Detect which cell encompasses the target text, then output its (x, y) center coordinate. 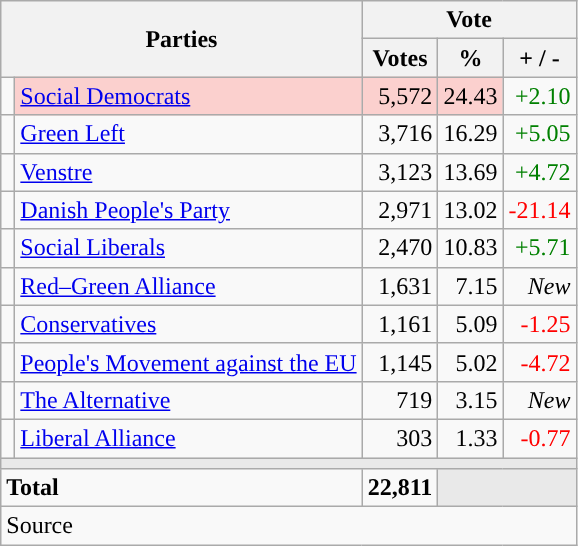
-1.25 (540, 324)
-0.77 (540, 438)
+5.05 (540, 134)
+2.10 (540, 96)
People's Movement against the EU (188, 362)
Vote (469, 20)
5.02 (470, 362)
-21.14 (540, 210)
1,631 (400, 286)
+5.71 (540, 248)
22,811 (400, 488)
1,145 (400, 362)
Social Democrats (188, 96)
Votes (400, 58)
13.02 (470, 210)
Venstre (188, 172)
Danish People's Party (188, 210)
1.33 (470, 438)
1,161 (400, 324)
+ / - (540, 58)
5,572 (400, 96)
Conservatives (188, 324)
13.69 (470, 172)
Parties (182, 39)
3,716 (400, 134)
% (470, 58)
24.43 (470, 96)
2,470 (400, 248)
Liberal Alliance (188, 438)
-4.72 (540, 362)
3,123 (400, 172)
+4.72 (540, 172)
Social Liberals (188, 248)
5.09 (470, 324)
Source (288, 526)
719 (400, 400)
7.15 (470, 286)
3.15 (470, 400)
Red–Green Alliance (188, 286)
The Alternative (188, 400)
303 (400, 438)
Total (182, 488)
10.83 (470, 248)
Green Left (188, 134)
16.29 (470, 134)
2,971 (400, 210)
